Output the (X, Y) coordinate of the center of the cell containing the given text.  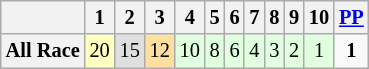
12 (160, 51)
20 (100, 51)
9 (294, 17)
5 (215, 17)
7 (254, 17)
15 (130, 51)
All Race (43, 51)
PP (352, 17)
